From the cell containing the given text, extract its center point as [x, y] coordinate. 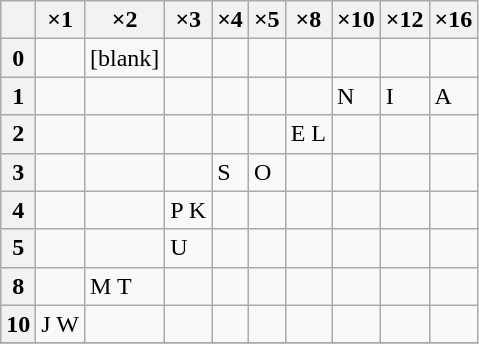
0 [18, 58]
8 [18, 286]
P K [188, 210]
×1 [60, 20]
×5 [266, 20]
×4 [230, 20]
×3 [188, 20]
×2 [124, 20]
10 [18, 324]
O [266, 172]
1 [18, 96]
A [454, 96]
U [188, 248]
5 [18, 248]
M T [124, 286]
S [230, 172]
E L [308, 134]
3 [18, 172]
×12 [404, 20]
4 [18, 210]
×8 [308, 20]
N [356, 96]
J W [60, 324]
I [404, 96]
×10 [356, 20]
[blank] [124, 58]
2 [18, 134]
×16 [454, 20]
